Output the (X, Y) coordinate of the center of the cell containing the given text.  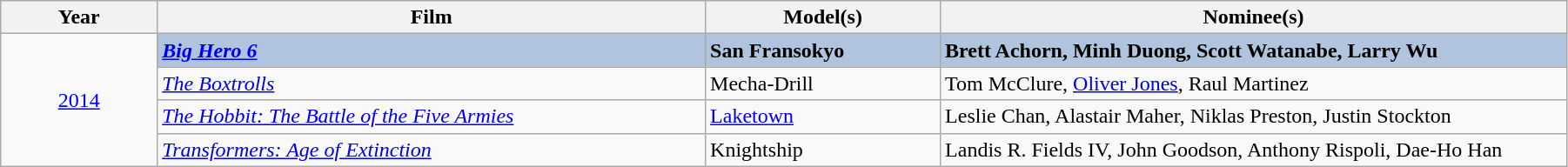
Big Hero 6 (432, 50)
The Boxtrolls (432, 83)
Mecha-Drill (823, 83)
Year (79, 17)
Film (432, 17)
Leslie Chan, Alastair Maher, Niklas Preston, Justin Stockton (1254, 117)
Model(s) (823, 17)
San Fransokyo (823, 50)
Laketown (823, 117)
Knightship (823, 150)
Landis R. Fields IV, John Goodson, Anthony Rispoli, Dae-Ho Han (1254, 150)
Nominee(s) (1254, 17)
Tom McClure, Oliver Jones, Raul Martinez (1254, 83)
2014 (79, 100)
Transformers: Age of Extinction (432, 150)
The Hobbit: The Battle of the Five Armies (432, 117)
Brett Achorn, Minh Duong, Scott Watanabe, Larry Wu (1254, 50)
